Return (X, Y) of the center of cell containing provided text 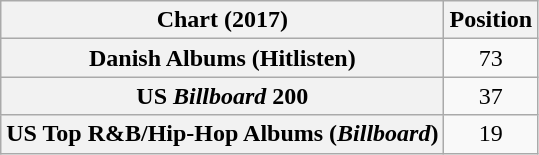
Position (491, 20)
US Top R&B/Hip-Hop Albums (Billboard) (222, 134)
Danish Albums (Hitlisten) (222, 58)
US Billboard 200 (222, 96)
37 (491, 96)
73 (491, 58)
19 (491, 134)
Chart (2017) (222, 20)
